Pinpoint the cell where the given text exists, returning its [X, Y] midpoint coordinate. 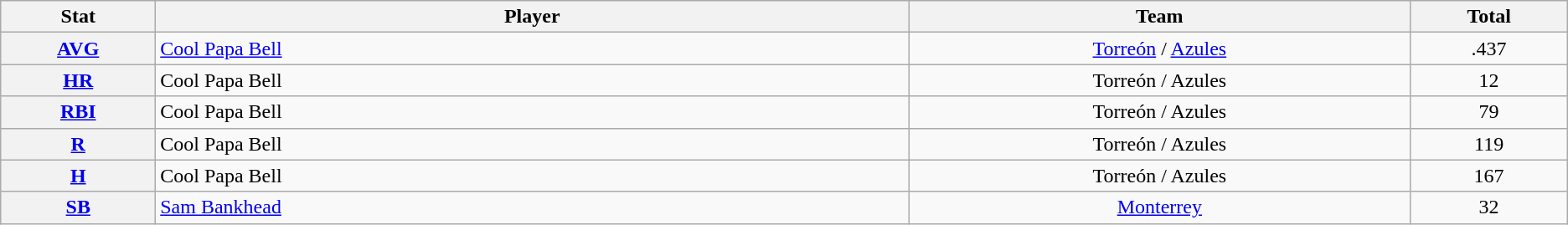
Monterrey [1159, 207]
AVG [79, 49]
.437 [1489, 49]
12 [1489, 80]
H [79, 176]
Player [533, 17]
Total [1489, 17]
HR [79, 80]
79 [1489, 112]
Team [1159, 17]
32 [1489, 207]
SB [79, 207]
RBI [79, 112]
Stat [79, 17]
R [79, 144]
167 [1489, 176]
Sam Bankhead [533, 207]
119 [1489, 144]
